Output the (x, y) coordinate of the center of the cell containing the given text.  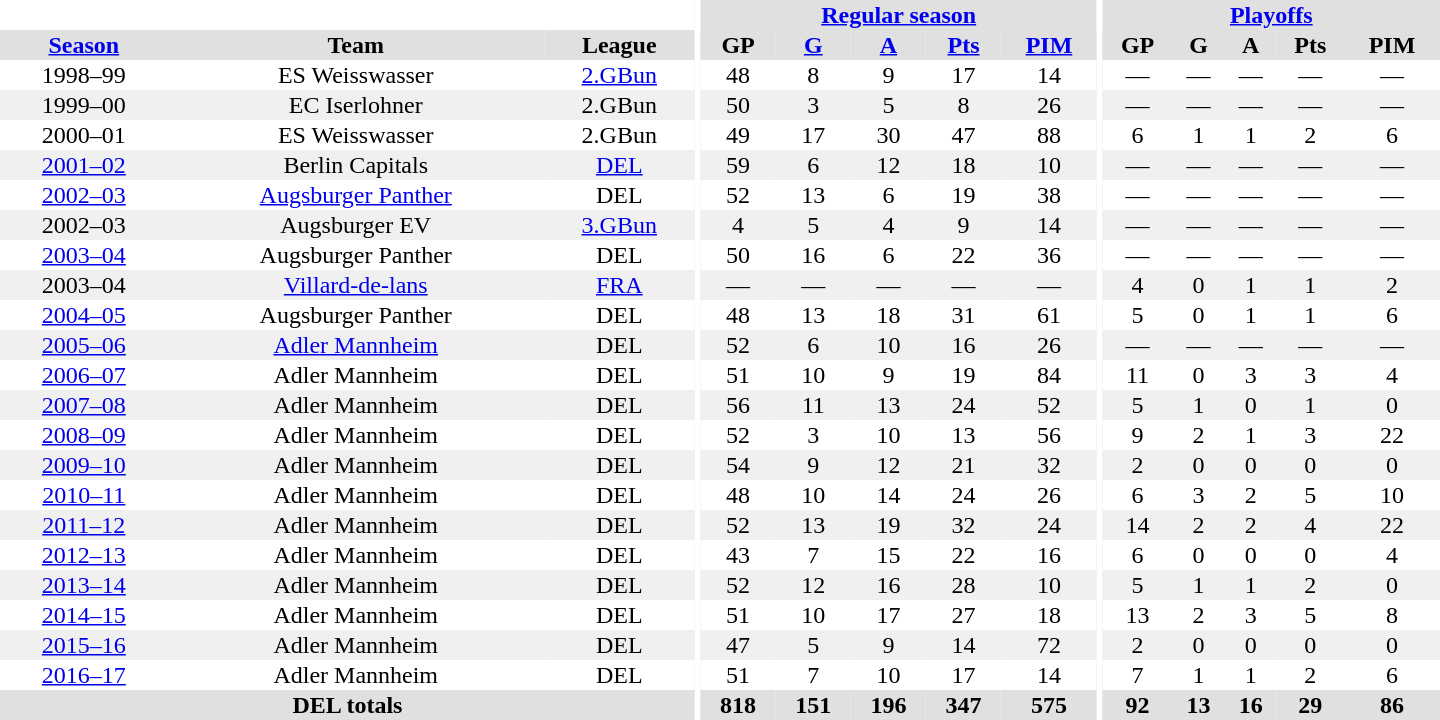
29 (1310, 705)
1999–00 (84, 105)
2008–09 (84, 435)
2009–10 (84, 465)
2005–06 (84, 345)
Villard-de-lans (356, 285)
54 (738, 465)
31 (964, 315)
2012–13 (84, 555)
Team (356, 45)
2013–14 (84, 585)
1998–99 (84, 75)
818 (738, 705)
61 (1049, 315)
2006–07 (84, 375)
2011–12 (84, 525)
EC Iserlohner (356, 105)
49 (738, 135)
Playoffs (1272, 15)
92 (1138, 705)
2007–08 (84, 405)
DEL totals (348, 705)
2000–01 (84, 135)
151 (814, 705)
59 (738, 165)
Augsburger EV (356, 225)
30 (888, 135)
347 (964, 705)
2016–17 (84, 675)
2014–15 (84, 615)
3.GBun (620, 225)
Berlin Capitals (356, 165)
2001–02 (84, 165)
15 (888, 555)
84 (1049, 375)
27 (964, 615)
2010–11 (84, 495)
72 (1049, 645)
575 (1049, 705)
Season (84, 45)
88 (1049, 135)
2004–05 (84, 315)
21 (964, 465)
36 (1049, 255)
League (620, 45)
38 (1049, 195)
2015–16 (84, 645)
86 (1392, 705)
43 (738, 555)
FRA (620, 285)
28 (964, 585)
196 (888, 705)
Regular season (899, 15)
